Locate the cell with the specified text and output its (X, Y) center coordinate. 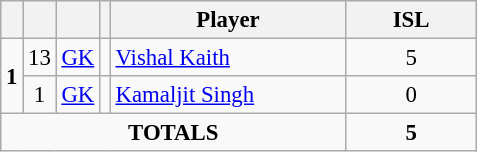
Kamaljit Singh (228, 95)
TOTALS (174, 133)
13 (40, 58)
Player (228, 20)
0 (412, 95)
ISL (412, 20)
Vishal Kaith (228, 58)
